Extract the [x, y] coordinate from the center of the cell holding the provided text.  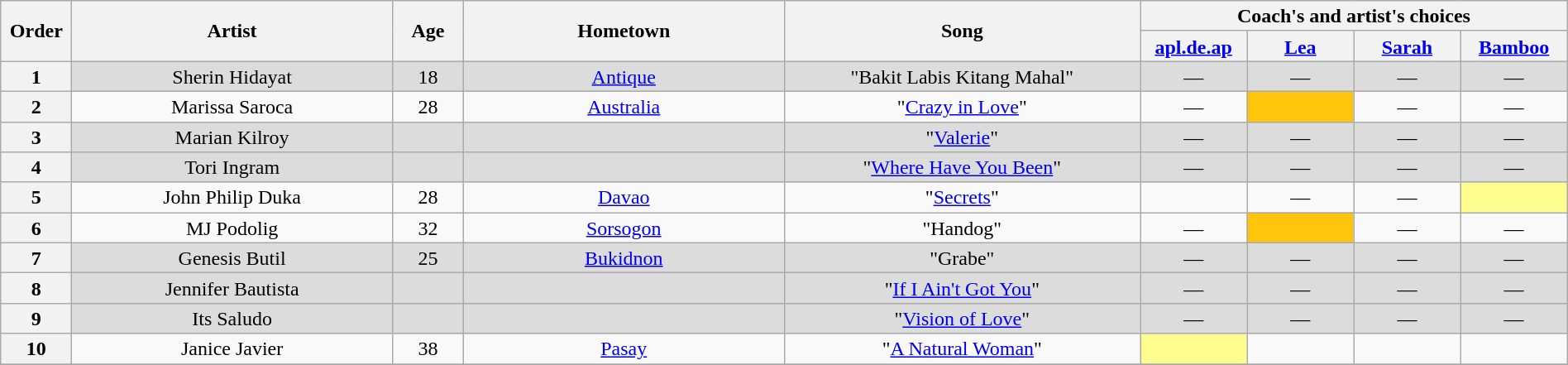
Coach's and artist's choices [1355, 17]
"Bakit Labis Kitang Mahal" [963, 76]
1 [36, 76]
Its Saludo [232, 318]
18 [428, 76]
"Where Have You Been" [963, 167]
"Secrets" [963, 197]
Tori Ingram [232, 167]
"If I Ain't Got You" [963, 288]
"Grabe" [963, 258]
38 [428, 349]
"Crazy in Love" [963, 106]
5 [36, 197]
7 [36, 258]
Bamboo [1513, 46]
2 [36, 106]
Davao [624, 197]
8 [36, 288]
Jennifer Bautista [232, 288]
32 [428, 228]
"Valerie" [963, 137]
Janice Javier [232, 349]
Bukidnon [624, 258]
Sorsogon [624, 228]
Hometown [624, 31]
John Philip Duka [232, 197]
MJ Podolig [232, 228]
4 [36, 167]
Sarah [1408, 46]
Marian Kilroy [232, 137]
Lea [1300, 46]
"Handog" [963, 228]
Sherin Hidayat [232, 76]
Genesis Butil [232, 258]
Artist [232, 31]
25 [428, 258]
Song [963, 31]
10 [36, 349]
"Vision of Love" [963, 318]
Order [36, 31]
9 [36, 318]
6 [36, 228]
Marissa Saroca [232, 106]
Pasay [624, 349]
Australia [624, 106]
Age [428, 31]
3 [36, 137]
Antique [624, 76]
"A Natural Woman" [963, 349]
apl.de.ap [1194, 46]
